Provide the [x, y] coordinate of the cell's center where the given text is located.  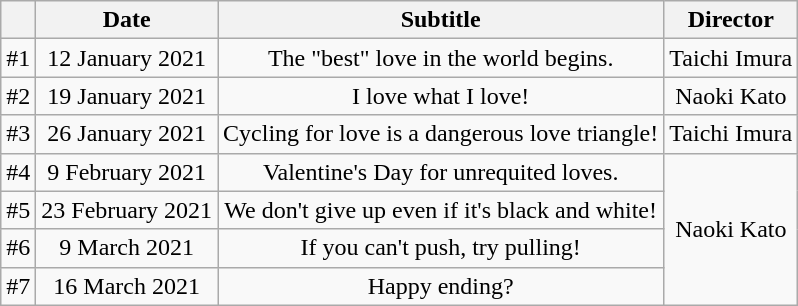
12 January 2021 [127, 58]
19 January 2021 [127, 96]
Director [731, 20]
If you can't push, try pulling! [441, 248]
23 February 2021 [127, 210]
9 February 2021 [127, 172]
#7 [18, 286]
#5 [18, 210]
16 March 2021 [127, 286]
Date [127, 20]
26 January 2021 [127, 134]
Subtitle [441, 20]
Cycling for love is a dangerous love triangle! [441, 134]
Valentine's Day for unrequited loves. [441, 172]
I love what I love! [441, 96]
#4 [18, 172]
Happy ending? [441, 286]
The "best" love in the world begins. [441, 58]
#6 [18, 248]
#2 [18, 96]
9 March 2021 [127, 248]
#1 [18, 58]
We don't give up even if it's black and white! [441, 210]
#3 [18, 134]
